For the text-containing cell, return its midpoint in [X, Y] coordinate format. 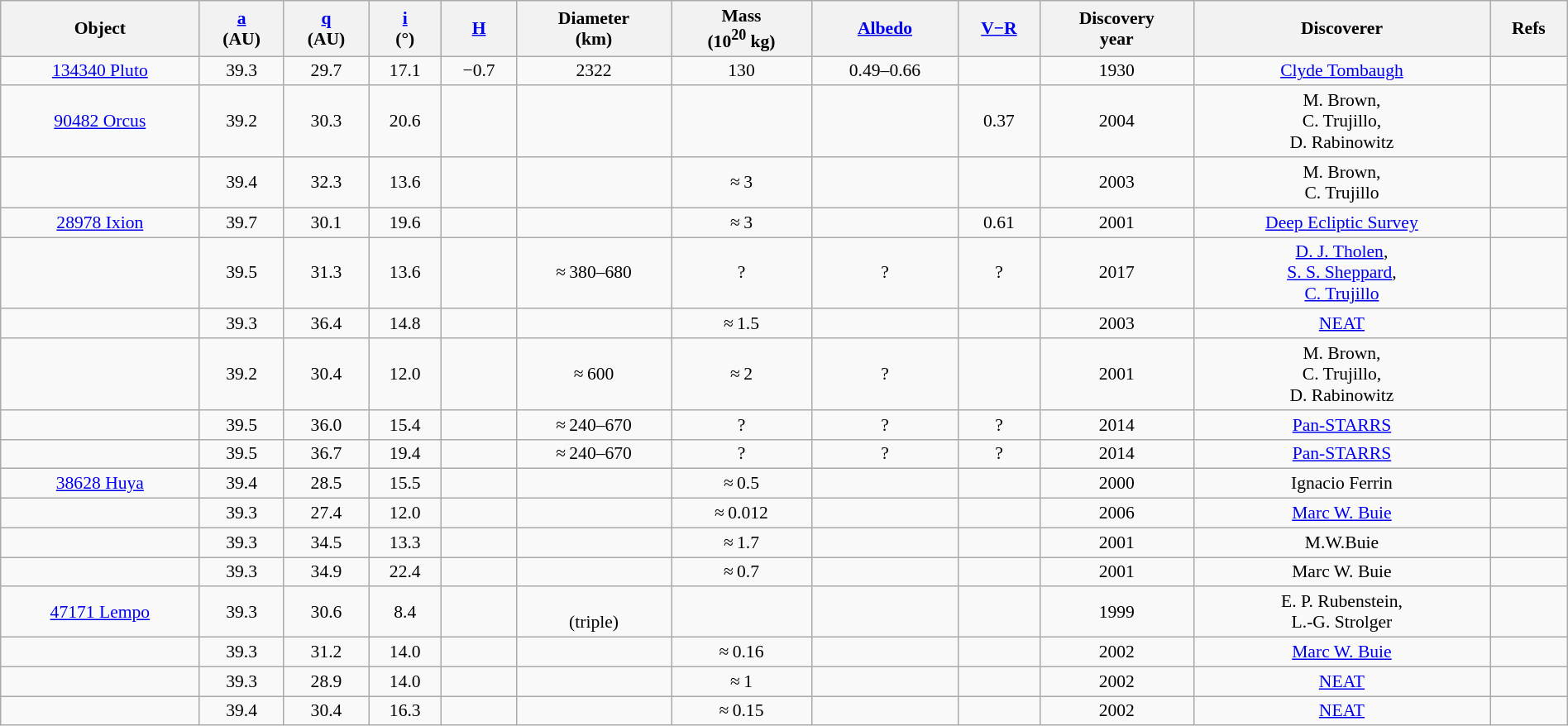
≈ 0.16 [742, 652]
39.7 [241, 222]
130 [742, 71]
i(°) [405, 28]
8.4 [405, 612]
1999 [1116, 612]
(triple) [594, 612]
≈ 0.7 [742, 572]
Discoverer [1341, 28]
28978 Ixion [100, 222]
32.3 [326, 182]
22.4 [405, 572]
30.3 [326, 122]
≈ 380–680 [594, 273]
34.5 [326, 542]
14.8 [405, 324]
0.37 [999, 122]
≈ 0.5 [742, 484]
134340 Pluto [100, 71]
2000 [1116, 484]
Clyde Tombaugh [1341, 71]
90482 Orcus [100, 122]
0.61 [999, 222]
30.1 [326, 222]
M. Brown,C. Trujillo [1341, 182]
≈ 1.5 [742, 324]
34.9 [326, 572]
D. J. Tholen,S. S. Sheppard,C. Trujillo [1341, 273]
31.3 [326, 273]
19.4 [405, 454]
H [480, 28]
36.0 [326, 425]
2004 [1116, 122]
31.2 [326, 652]
≈ 0.15 [742, 711]
Mass(1020 kg) [742, 28]
16.3 [405, 711]
1930 [1116, 71]
30.6 [326, 612]
−0.7 [480, 71]
15.5 [405, 484]
≈ 2 [742, 374]
2017 [1116, 273]
V−R [999, 28]
Discoveryyear [1116, 28]
38628 Huya [100, 484]
≈ 1 [742, 681]
17.1 [405, 71]
Object [100, 28]
28.5 [326, 484]
M.W.Buie [1341, 542]
2322 [594, 71]
Diameter(km) [594, 28]
47171 Lempo [100, 612]
36.7 [326, 454]
15.4 [405, 425]
≈ 1.7 [742, 542]
0.49–0.66 [885, 71]
Deep Ecliptic Survey [1341, 222]
Ignacio Ferrin [1341, 484]
≈ 0.012 [742, 513]
E. P. Rubenstein,L.-G. Strolger [1341, 612]
Refs [1529, 28]
27.4 [326, 513]
a(AU) [241, 28]
2006 [1116, 513]
19.6 [405, 222]
29.7 [326, 71]
q(AU) [326, 28]
20.6 [405, 122]
36.4 [326, 324]
13.3 [405, 542]
28.9 [326, 681]
≈ 600 [594, 374]
Albedo [885, 28]
